Output the [X, Y] coordinate of the center of the cell containing the given text.  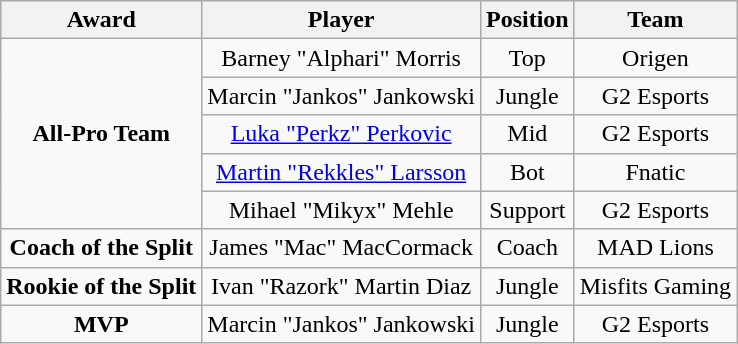
Martin "Rekkles" Larsson [342, 172]
Bot [527, 172]
Award [102, 20]
Position [527, 20]
Origen [655, 58]
MAD Lions [655, 248]
Top [527, 58]
Misfits Gaming [655, 286]
All-Pro Team [102, 134]
Luka "Perkz" Perkovic [342, 134]
Coach of the Split [102, 248]
Mid [527, 134]
Player [342, 20]
James "Mac" MacCormack [342, 248]
MVP [102, 324]
Barney "Alphari" Morris [342, 58]
Fnatic [655, 172]
Mihael "Mikyx" Mehle [342, 210]
Coach [527, 248]
Ivan "Razork" Martin Diaz [342, 286]
Support [527, 210]
Team [655, 20]
Rookie of the Split [102, 286]
